For the text-containing cell, return its midpoint in (x, y) coordinate format. 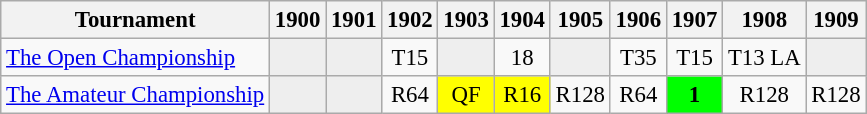
T13 LA (764, 58)
Tournament (136, 20)
T35 (638, 58)
1900 (298, 20)
1904 (522, 20)
1907 (694, 20)
The Open Championship (136, 58)
1903 (466, 20)
1 (694, 95)
1908 (764, 20)
1902 (410, 20)
1901 (354, 20)
18 (522, 58)
1909 (836, 20)
1906 (638, 20)
R16 (522, 95)
The Amateur Championship (136, 95)
QF (466, 95)
1905 (580, 20)
